Return [X, Y] of the center of cell containing provided text 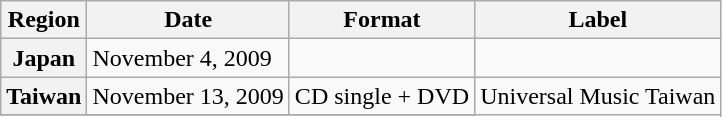
Taiwan [44, 96]
Universal Music Taiwan [598, 96]
Date [188, 20]
Label [598, 20]
November 4, 2009 [188, 58]
November 13, 2009 [188, 96]
Format [382, 20]
Region [44, 20]
CD single + DVD [382, 96]
Japan [44, 58]
